From the cell containing the given text, extract its center point as (x, y) coordinate. 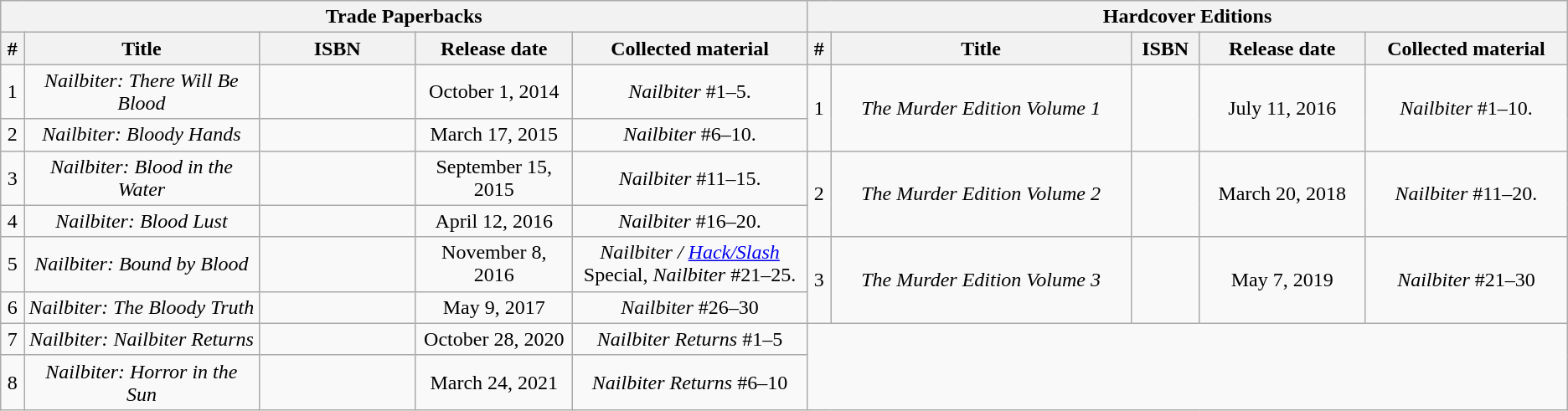
Nailbiter #1–10. (1467, 107)
July 11, 2016 (1282, 107)
Nailbiter #16–20. (690, 221)
Trade Paperbacks (404, 17)
March 24, 2021 (494, 382)
Nailbiter: The Bloody Truth (142, 307)
November 8, 2016 (494, 265)
4 (13, 221)
March 17, 2015 (494, 135)
Hardcover Editions (1188, 17)
Nailbiter: Blood Lust (142, 221)
Nailbiter #21–30 (1467, 280)
8 (13, 382)
September 15, 2015 (494, 177)
May 7, 2019 (1282, 280)
May 9, 2017 (494, 307)
Nailbiter #1–5. (690, 92)
The Murder Edition Volume 1 (982, 107)
October 28, 2020 (494, 339)
April 12, 2016 (494, 221)
5 (13, 265)
Nailbiter: Bloody Hands (142, 135)
Nailbiter #26–30 (690, 307)
Nailbiter Returns #1–5 (690, 339)
The Murder Edition Volume 2 (982, 194)
Nailbiter: Horror in the Sun (142, 382)
6 (13, 307)
Nailbiter: There Will Be Blood (142, 92)
Nailbiter: Blood in the Water (142, 177)
Nailbiter: Nailbiter Returns (142, 339)
Nailbiter: Bound by Blood (142, 265)
Nailbiter Returns #6–10 (690, 382)
Nailbiter #11–20. (1467, 194)
The Murder Edition Volume 3 (982, 280)
Nailbiter #6–10. (690, 135)
Nailbiter #11–15. (690, 177)
7 (13, 339)
Nailbiter / Hack/Slash Special, Nailbiter #21–25. (690, 265)
October 1, 2014 (494, 92)
March 20, 2018 (1282, 194)
